Return [x, y] of the center of cell containing provided text 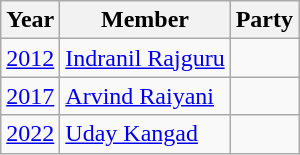
2022 [30, 134]
Party [264, 20]
Arvind Raiyani [145, 96]
2017 [30, 96]
Member [145, 20]
2012 [30, 58]
Uday Kangad [145, 134]
Year [30, 20]
Indranil Rajguru [145, 58]
